Output the [X, Y] coordinate of the center of the cell containing the given text.  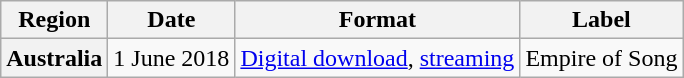
Australia [54, 58]
Label [602, 20]
Date [172, 20]
Format [378, 20]
Empire of Song [602, 58]
Digital download, streaming [378, 58]
Region [54, 20]
1 June 2018 [172, 58]
